For the text-containing cell, return its midpoint in (x, y) coordinate format. 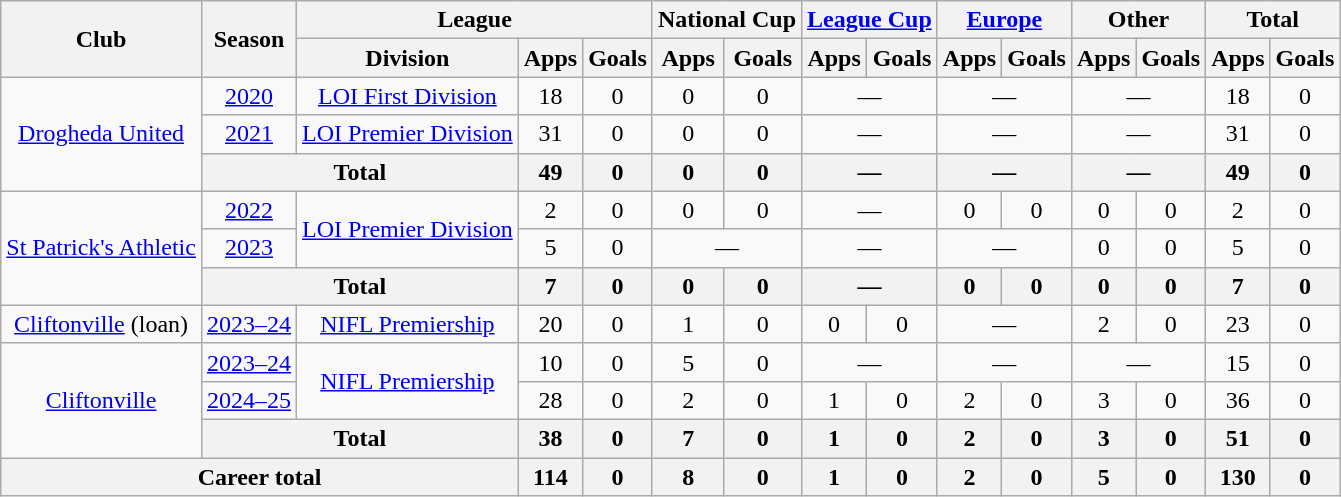
Club (102, 39)
23 (1238, 324)
38 (550, 438)
2020 (248, 96)
Cliftonville (loan) (102, 324)
2023 (248, 248)
Drogheda United (102, 134)
Season (248, 39)
St Patrick's Athletic (102, 248)
2022 (248, 210)
130 (1238, 477)
National Cup (726, 20)
10 (550, 362)
League (475, 20)
15 (1238, 362)
Europe (1004, 20)
28 (550, 400)
LOI First Division (408, 96)
36 (1238, 400)
Cliftonville (102, 400)
8 (688, 477)
20 (550, 324)
Other (1138, 20)
League Cup (870, 20)
Division (408, 58)
Career total (260, 477)
2021 (248, 134)
2024–25 (248, 400)
51 (1238, 438)
114 (550, 477)
